Search for the cell housing the specified text and yield its [x, y] center coordinate. 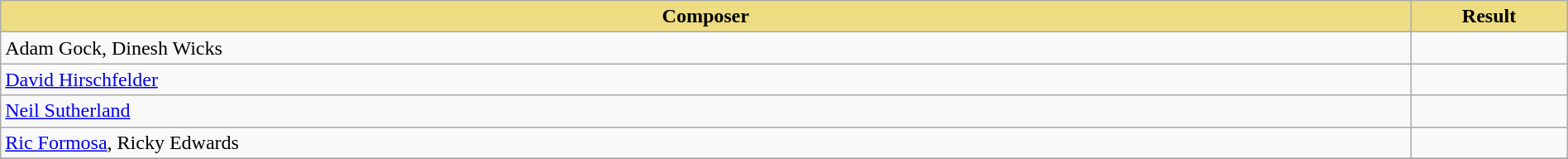
Result [1489, 17]
Adam Gock, Dinesh Wicks [706, 48]
Ric Formosa, Ricky Edwards [706, 142]
David Hirschfelder [706, 79]
Neil Sutherland [706, 111]
Composer [706, 17]
